Capture the cell that displays the provided text and extract its [X, Y] central coordinate. 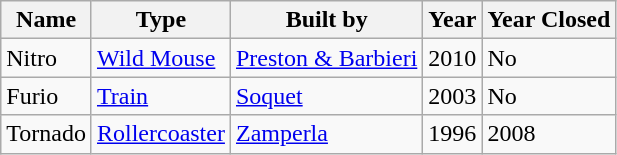
Zamperla [326, 134]
Tornado [46, 134]
Wild Mouse [160, 58]
Built by [326, 20]
2003 [452, 96]
Preston & Barbieri [326, 58]
Train [160, 96]
Year [452, 20]
Year Closed [549, 20]
Furio [46, 96]
1996 [452, 134]
2008 [549, 134]
Rollercoaster [160, 134]
Nitro [46, 58]
2010 [452, 58]
Name [46, 20]
Type [160, 20]
Soquet [326, 96]
